For the text-containing cell, return its midpoint in [X, Y] coordinate format. 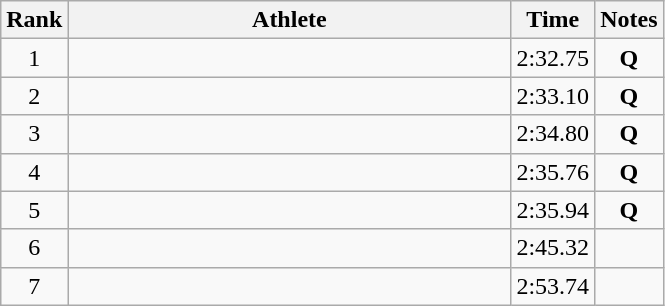
7 [34, 286]
Athlete [290, 20]
2:35.94 [553, 210]
Rank [34, 20]
2:53.74 [553, 286]
2 [34, 96]
2:35.76 [553, 172]
Time [553, 20]
6 [34, 248]
2:45.32 [553, 248]
Notes [629, 20]
3 [34, 134]
1 [34, 58]
2:32.75 [553, 58]
2:34.80 [553, 134]
4 [34, 172]
2:33.10 [553, 96]
5 [34, 210]
